Identify which cell holds the provided text, then report its [X, Y] central coordinate. 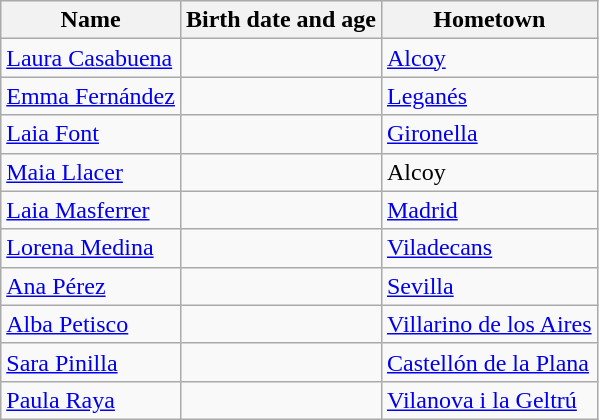
Name [91, 20]
Madrid [489, 210]
Laura Casabuena [91, 58]
Viladecans [489, 248]
Ana Pérez [91, 286]
Hometown [489, 20]
Laia Font [91, 134]
Alba Petisco [91, 324]
Sara Pinilla [91, 362]
Birth date and age [280, 20]
Lorena Medina [91, 248]
Paula Raya [91, 400]
Leganés [489, 96]
Emma Fernández [91, 96]
Castellón de la Plana [489, 362]
Sevilla [489, 286]
Vilanova i la Geltrú [489, 400]
Villarino de los Aires [489, 324]
Maia Llacer [91, 172]
Gironella [489, 134]
Laia Masferrer [91, 210]
